Search for the cell housing the specified text and yield its (X, Y) center coordinate. 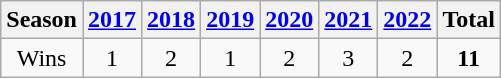
Wins (42, 58)
3 (348, 58)
2020 (290, 20)
2021 (348, 20)
11 (469, 58)
2018 (172, 20)
2019 (230, 20)
Total (469, 20)
2022 (408, 20)
2017 (112, 20)
Season (42, 20)
